Find where the given text appears and provide that cell's center as [x, y] coordinate. 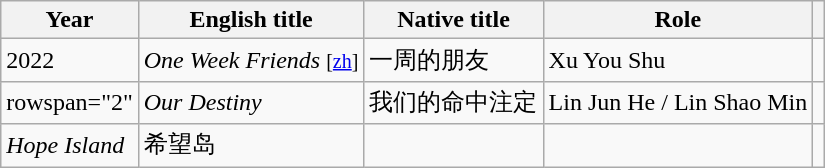
Year [70, 20]
我们的命中注定 [454, 102]
One Week Friends [zh] [251, 60]
Role [678, 20]
rowspan="2" [70, 102]
一周的朋友 [454, 60]
Native title [454, 20]
Lin Jun He / Lin Shao Min [678, 102]
English title [251, 20]
Hope Island [70, 146]
Our Destiny [251, 102]
2022 [70, 60]
Xu You Shu [678, 60]
希望岛 [251, 146]
